Return (X, Y) of the center of cell containing provided text 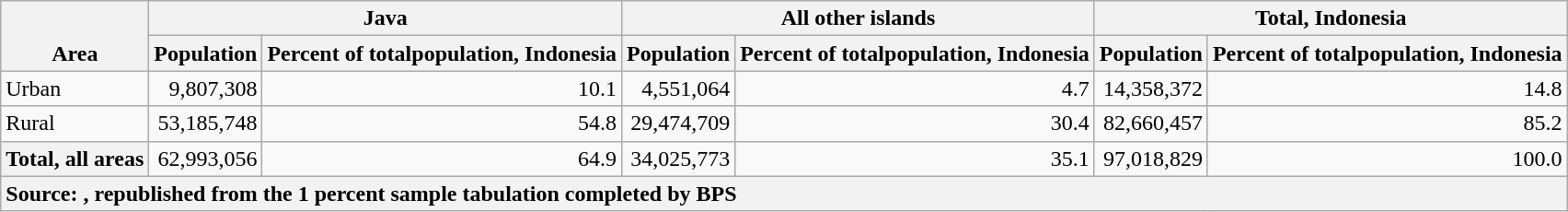
30.4 (915, 124)
85.2 (1388, 124)
97,018,829 (1150, 159)
64.9 (442, 159)
Java (386, 18)
53,185,748 (206, 124)
Total, Indonesia (1331, 18)
4,551,064 (679, 88)
54.8 (442, 124)
Urban (75, 88)
100.0 (1388, 159)
Total, all areas (75, 159)
Rural (75, 124)
Source: , republished from the 1 percent sample tabulation completed by BPS (784, 194)
34,025,773 (679, 159)
All other islands (859, 18)
14.8 (1388, 88)
10.1 (442, 88)
35.1 (915, 159)
4.7 (915, 88)
Area (75, 36)
82,660,457 (1150, 124)
29,474,709 (679, 124)
14,358,372 (1150, 88)
9,807,308 (206, 88)
62,993,056 (206, 159)
